Extract the (X, Y) coordinate from the center of the cell holding the provided text.  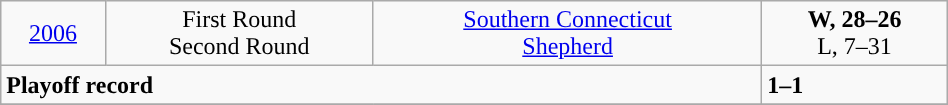
First RoundSecond Round (239, 34)
W, 28–26L, 7–31 (854, 34)
1–1 (854, 85)
Southern ConnecticutShepherd (567, 34)
Playoff record (382, 85)
2006 (53, 34)
